From the cell containing the given text, extract its center point as (X, Y) coordinate. 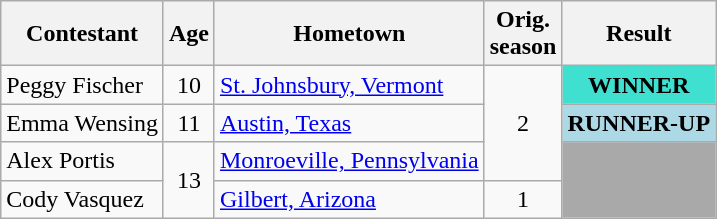
10 (188, 85)
Peggy Fischer (82, 85)
Emma Wensing (82, 123)
2 (523, 123)
Result (639, 34)
Gilbert, Arizona (349, 199)
Contestant (82, 34)
RUNNER-UP (639, 123)
WINNER (639, 85)
1 (523, 199)
St. Johnsbury, Vermont (349, 85)
Cody Vasquez (82, 199)
13 (188, 180)
11 (188, 123)
Orig.season (523, 34)
Age (188, 34)
Alex Portis (82, 161)
Hometown (349, 34)
Austin, Texas (349, 123)
Monroeville, Pennsylvania (349, 161)
